Search for the cell housing the specified text and yield its [x, y] center coordinate. 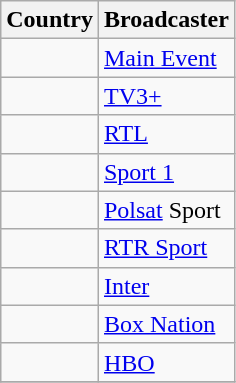
Sport 1 [166, 172]
RTL [166, 134]
TV3+ [166, 96]
Broadcaster [166, 20]
Inter [166, 286]
RTR Sport [166, 248]
Country [50, 20]
HBO [166, 362]
Box Nation [166, 324]
Main Event [166, 58]
Polsat Sport [166, 210]
